Return [x, y] of the center of cell containing provided text 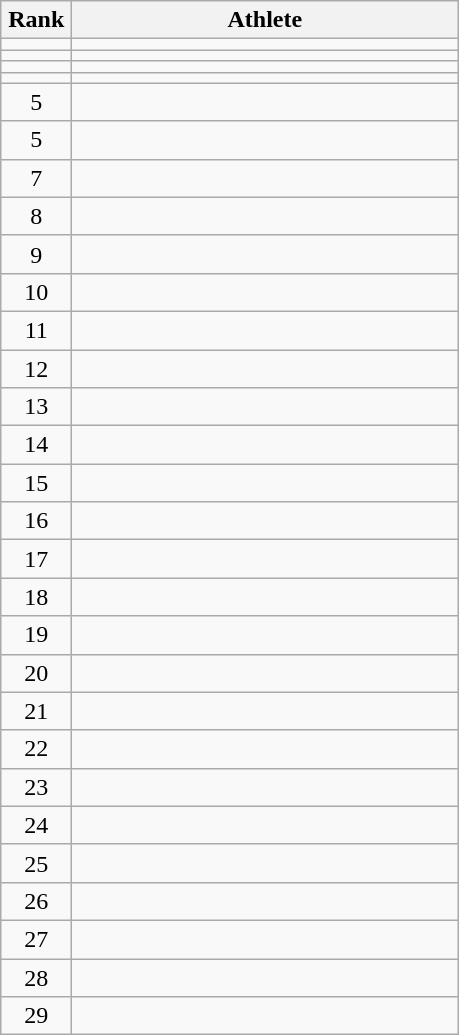
8 [36, 216]
14 [36, 445]
9 [36, 254]
12 [36, 369]
23 [36, 787]
Athlete [265, 20]
Rank [36, 20]
13 [36, 407]
7 [36, 178]
28 [36, 977]
27 [36, 939]
19 [36, 635]
26 [36, 901]
21 [36, 711]
16 [36, 521]
25 [36, 863]
17 [36, 559]
29 [36, 1016]
20 [36, 673]
24 [36, 825]
15 [36, 483]
22 [36, 749]
18 [36, 597]
11 [36, 330]
10 [36, 292]
